Identify which cell holds the provided text, then report its [X, Y] central coordinate. 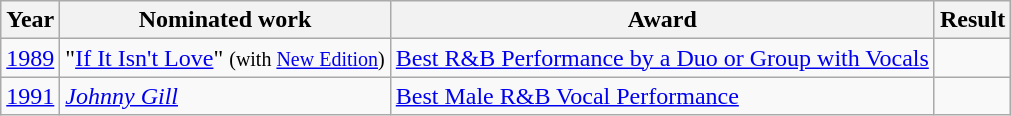
Best Male R&B Vocal Performance [662, 96]
1989 [30, 58]
Best R&B Performance by a Duo or Group with Vocals [662, 58]
1991 [30, 96]
Nominated work [225, 20]
Award [662, 20]
Result [972, 20]
"If It Isn't Love" (with New Edition) [225, 58]
Year [30, 20]
Johnny Gill [225, 96]
